Detect which cell encompasses the target text, then output its (X, Y) center coordinate. 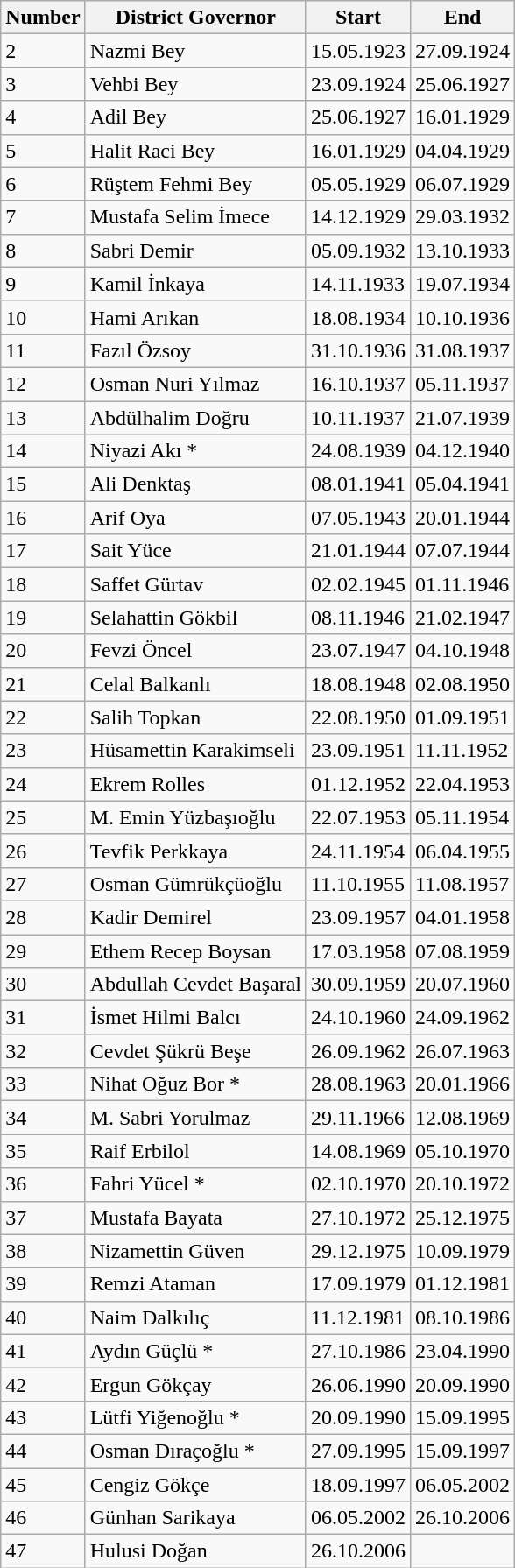
29.03.1932 (462, 217)
Hüsamettin Karakimseli (195, 751)
Adil Bey (195, 117)
23.04.1990 (462, 1351)
Osman Gümrükçüoğlu (195, 884)
Nihat Oğuz Bor * (195, 1084)
24.08.1939 (357, 451)
13.10.1933 (462, 251)
Celal Balkanlı (195, 684)
District Governor (195, 18)
37 (43, 1218)
05.11.1954 (462, 817)
23.09.1951 (357, 751)
29.12.1975 (357, 1251)
27.10.1986 (357, 1351)
05.05.1929 (357, 184)
16 (43, 518)
Osman Nuri Yılmaz (195, 384)
5 (43, 151)
34 (43, 1118)
Niyazi Akı * (195, 451)
32 (43, 1051)
27.10.1972 (357, 1218)
02.08.1950 (462, 684)
17.09.1979 (357, 1284)
10.11.1937 (357, 418)
05.04.1941 (462, 484)
12.08.1969 (462, 1118)
24 (43, 784)
20.01.1944 (462, 518)
24.10.1960 (357, 1018)
11 (43, 350)
04.12.1940 (462, 451)
Start (357, 18)
Ethem Recep Boysan (195, 950)
Cengiz Gökçe (195, 1485)
11.11.1952 (462, 751)
18.08.1934 (357, 317)
39 (43, 1284)
15.09.1995 (462, 1417)
Mustafa Selim İmece (195, 217)
29 (43, 950)
07.08.1959 (462, 950)
43 (43, 1417)
Sait Yüce (195, 551)
08.10.1986 (462, 1317)
Rüştem Fehmi Bey (195, 184)
07.05.1943 (357, 518)
11.08.1957 (462, 884)
İsmet Hilmi Balcı (195, 1018)
01.09.1951 (462, 717)
18.09.1997 (357, 1485)
Abdullah Cevdet Başaral (195, 985)
7 (43, 217)
44 (43, 1451)
10.10.1936 (462, 317)
Fahri Yücel * (195, 1184)
21.01.1944 (357, 551)
15.09.1997 (462, 1451)
Aydın Güçlü * (195, 1351)
Osman Dıraçoğlu * (195, 1451)
Remzi Ataman (195, 1284)
35 (43, 1151)
22.07.1953 (357, 817)
Mustafa Bayata (195, 1218)
10.09.1979 (462, 1251)
33 (43, 1084)
Saffet Gürtav (195, 584)
14 (43, 451)
9 (43, 284)
18 (43, 584)
3 (43, 84)
Ali Denktaş (195, 484)
19 (43, 618)
Ergun Gökçay (195, 1384)
36 (43, 1184)
Hulusi Doğan (195, 1551)
Cevdet Şükrü Beşe (195, 1051)
M. Sabri Yorulmaz (195, 1118)
20 (43, 651)
Kadir Demirel (195, 917)
28.08.1963 (357, 1084)
31.10.1936 (357, 350)
02.10.1970 (357, 1184)
15 (43, 484)
41 (43, 1351)
Nizamettin Güven (195, 1251)
01.12.1981 (462, 1284)
42 (43, 1384)
Vehbi Bey (195, 84)
23.07.1947 (357, 651)
25 (43, 817)
08.01.1941 (357, 484)
Abdülhalim Doğru (195, 418)
30.09.1959 (357, 985)
28 (43, 917)
Fazıl Özsoy (195, 350)
11.12.1981 (357, 1317)
26.06.1990 (357, 1384)
19.07.1934 (462, 284)
06.04.1955 (462, 851)
05.09.1932 (357, 251)
06.07.1929 (462, 184)
07.07.1944 (462, 551)
25.12.1975 (462, 1218)
04.10.1948 (462, 651)
02.02.1945 (357, 584)
01.11.1946 (462, 584)
Kamil İnkaya (195, 284)
24.11.1954 (357, 851)
Nazmi Bey (195, 51)
31 (43, 1018)
01.12.1952 (357, 784)
05.10.1970 (462, 1151)
20.07.1960 (462, 985)
Halit Raci Bey (195, 151)
21.02.1947 (462, 618)
Selahattin Gökbil (195, 618)
18.08.1948 (357, 684)
20.10.1972 (462, 1184)
Raif Erbilol (195, 1151)
38 (43, 1251)
16.10.1937 (357, 384)
04.04.1929 (462, 151)
46 (43, 1518)
08.11.1946 (357, 618)
17 (43, 551)
Naim Dalkılıç (195, 1317)
Lütfi Yiğenoğlu * (195, 1417)
Number (43, 18)
10 (43, 317)
23.09.1957 (357, 917)
20.01.1966 (462, 1084)
47 (43, 1551)
04.01.1958 (462, 917)
26.09.1962 (357, 1051)
14.12.1929 (357, 217)
Hami Arıkan (195, 317)
11.10.1955 (357, 884)
17.03.1958 (357, 950)
4 (43, 117)
6 (43, 184)
27.09.1924 (462, 51)
Tevfik Perkkaya (195, 851)
Arif Oya (195, 518)
Sabri Demir (195, 251)
22.04.1953 (462, 784)
27 (43, 884)
15.05.1923 (357, 51)
End (462, 18)
24.09.1962 (462, 1018)
Günhan Sarikaya (195, 1518)
21 (43, 684)
23 (43, 751)
21.07.1939 (462, 418)
45 (43, 1485)
29.11.1966 (357, 1118)
M. Emin Yüzbaşıoğlu (195, 817)
13 (43, 418)
30 (43, 985)
40 (43, 1317)
Salih Topkan (195, 717)
27.09.1995 (357, 1451)
8 (43, 251)
12 (43, 384)
26.07.1963 (462, 1051)
2 (43, 51)
14.08.1969 (357, 1151)
Ekrem Rolles (195, 784)
26 (43, 851)
Fevzi Öncel (195, 651)
31.08.1937 (462, 350)
22.08.1950 (357, 717)
23.09.1924 (357, 84)
05.11.1937 (462, 384)
14.11.1933 (357, 284)
22 (43, 717)
